Output the (X, Y) coordinate of the center of the cell containing the given text.  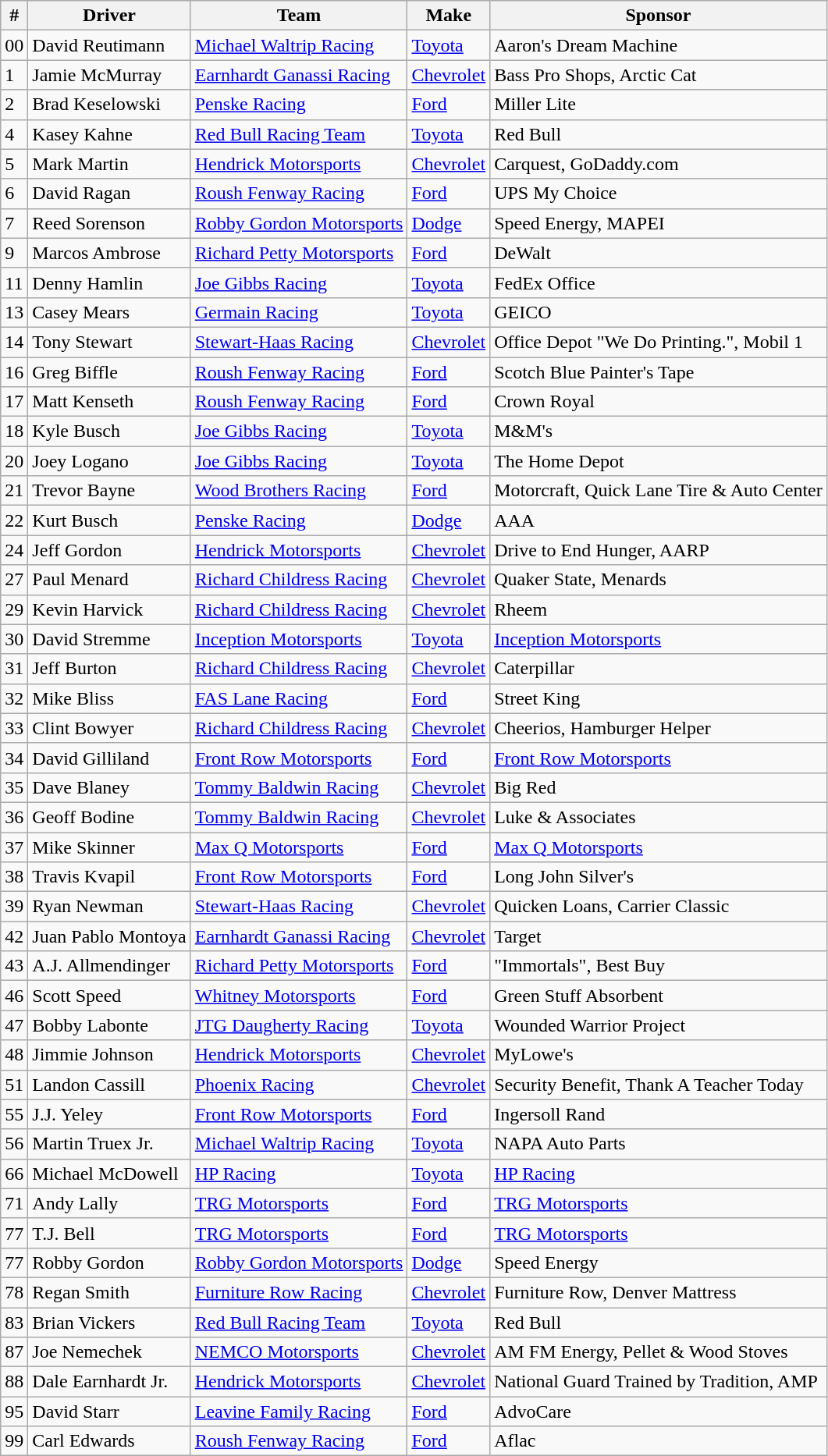
Make (449, 16)
2 (14, 105)
Jeff Gordon (109, 550)
1 (14, 75)
T.J. Bell (109, 1233)
Carquest, GoDaddy.com (659, 164)
Joe Nemechek (109, 1352)
Geoff Bodine (109, 817)
UPS My Choice (659, 194)
Kasey Kahne (109, 134)
Reed Sorenson (109, 223)
Wounded Warrior Project (659, 1025)
AM FM Energy, Pellet & Wood Stoves (659, 1352)
Jeff Burton (109, 669)
78 (14, 1292)
FAS Lane Racing (299, 698)
88 (14, 1382)
David Stremme (109, 639)
Regan Smith (109, 1292)
Scott Speed (109, 996)
Paul Menard (109, 580)
18 (14, 431)
Drive to End Hunger, AARP (659, 550)
29 (14, 609)
20 (14, 461)
Crown Royal (659, 402)
37 (14, 847)
56 (14, 1144)
Big Red (659, 787)
Dave Blaney (109, 787)
J.J. Yeley (109, 1114)
Office Depot "We Do Printing.", Mobil 1 (659, 342)
Street King (659, 698)
Kyle Busch (109, 431)
00 (14, 45)
AAA (659, 520)
99 (14, 1441)
4 (14, 134)
MyLowe's (659, 1055)
Bobby Labonte (109, 1025)
55 (14, 1114)
Carl Edwards (109, 1441)
The Home Depot (659, 461)
47 (14, 1025)
Trevor Bayne (109, 491)
33 (14, 728)
71 (14, 1203)
Jimmie Johnson (109, 1055)
David Reutimann (109, 45)
Rheem (659, 609)
Greg Biffle (109, 372)
Juan Pablo Montoya (109, 936)
34 (14, 758)
Ryan Newman (109, 907)
DeWalt (659, 253)
42 (14, 936)
Furniture Row Racing (299, 1292)
Aflac (659, 1441)
NAPA Auto Parts (659, 1144)
Denny Hamlin (109, 282)
Target (659, 936)
5 (14, 164)
Matt Kenseth (109, 402)
35 (14, 787)
27 (14, 580)
AdvoCare (659, 1412)
87 (14, 1352)
Motorcraft, Quick Lane Tire & Auto Center (659, 491)
Mike Skinner (109, 847)
Sponsor (659, 16)
# (14, 16)
Brian Vickers (109, 1323)
David Starr (109, 1412)
"Immortals", Best Buy (659, 966)
Joey Logano (109, 461)
JTG Daugherty Racing (299, 1025)
43 (14, 966)
Dale Earnhardt Jr. (109, 1382)
36 (14, 817)
39 (14, 907)
A.J. Allmendinger (109, 966)
Landon Cassill (109, 1085)
11 (14, 282)
Leavine Family Racing (299, 1412)
30 (14, 639)
NEMCO Motorsports (299, 1352)
Wood Brothers Racing (299, 491)
51 (14, 1085)
Martin Truex Jr. (109, 1144)
Speed Energy, MAPEI (659, 223)
14 (14, 342)
Green Stuff Absorbent (659, 996)
Long John Silver's (659, 877)
Driver (109, 16)
Travis Kvapil (109, 877)
Cheerios, Hamburger Helper (659, 728)
Security Benefit, Thank A Teacher Today (659, 1085)
17 (14, 402)
Robby Gordon (109, 1262)
Scotch Blue Painter's Tape (659, 372)
Luke & Associates (659, 817)
Speed Energy (659, 1262)
48 (14, 1055)
Miller Lite (659, 105)
Quicken Loans, Carrier Classic (659, 907)
Quaker State, Menards (659, 580)
6 (14, 194)
9 (14, 253)
Casey Mears (109, 312)
83 (14, 1323)
Tony Stewart (109, 342)
Mike Bliss (109, 698)
Brad Keselowski (109, 105)
46 (14, 996)
22 (14, 520)
David Ragan (109, 194)
24 (14, 550)
38 (14, 877)
16 (14, 372)
Furniture Row, Denver Mattress (659, 1292)
21 (14, 491)
David Gilliland (109, 758)
Michael McDowell (109, 1174)
Germain Racing (299, 312)
31 (14, 669)
Clint Bowyer (109, 728)
Mark Martin (109, 164)
Jamie McMurray (109, 75)
Whitney Motorsports (299, 996)
66 (14, 1174)
Marcos Ambrose (109, 253)
Phoenix Racing (299, 1085)
32 (14, 698)
7 (14, 223)
Kurt Busch (109, 520)
Bass Pro Shops, Arctic Cat (659, 75)
Kevin Harvick (109, 609)
Team (299, 16)
National Guard Trained by Tradition, AMP (659, 1382)
FedEx Office (659, 282)
M&M's (659, 431)
13 (14, 312)
Caterpillar (659, 669)
Andy Lally (109, 1203)
GEICO (659, 312)
Aaron's Dream Machine (659, 45)
95 (14, 1412)
Ingersoll Rand (659, 1114)
